Find where the given text appears and provide that cell's center as (x, y) coordinate. 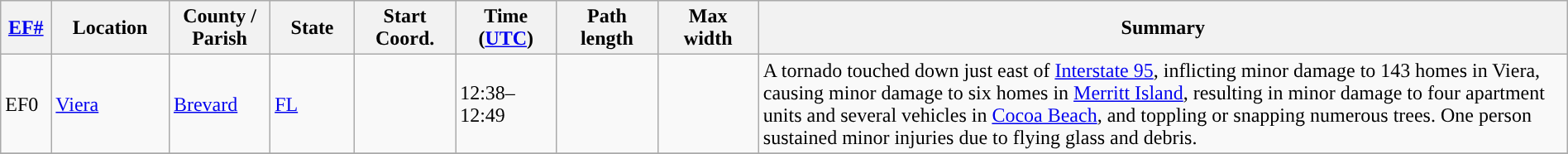
FL (313, 104)
Max width (708, 28)
Location (111, 28)
Start Coord. (404, 28)
County / Parish (219, 28)
12:38–12:49 (506, 104)
EF0 (26, 104)
Path length (607, 28)
Summary (1163, 28)
Brevard (219, 104)
Time (UTC) (506, 28)
Viera (111, 104)
EF# (26, 28)
State (313, 28)
